Scan for the cell matching the given text and deliver its (x, y) coordinate at center. 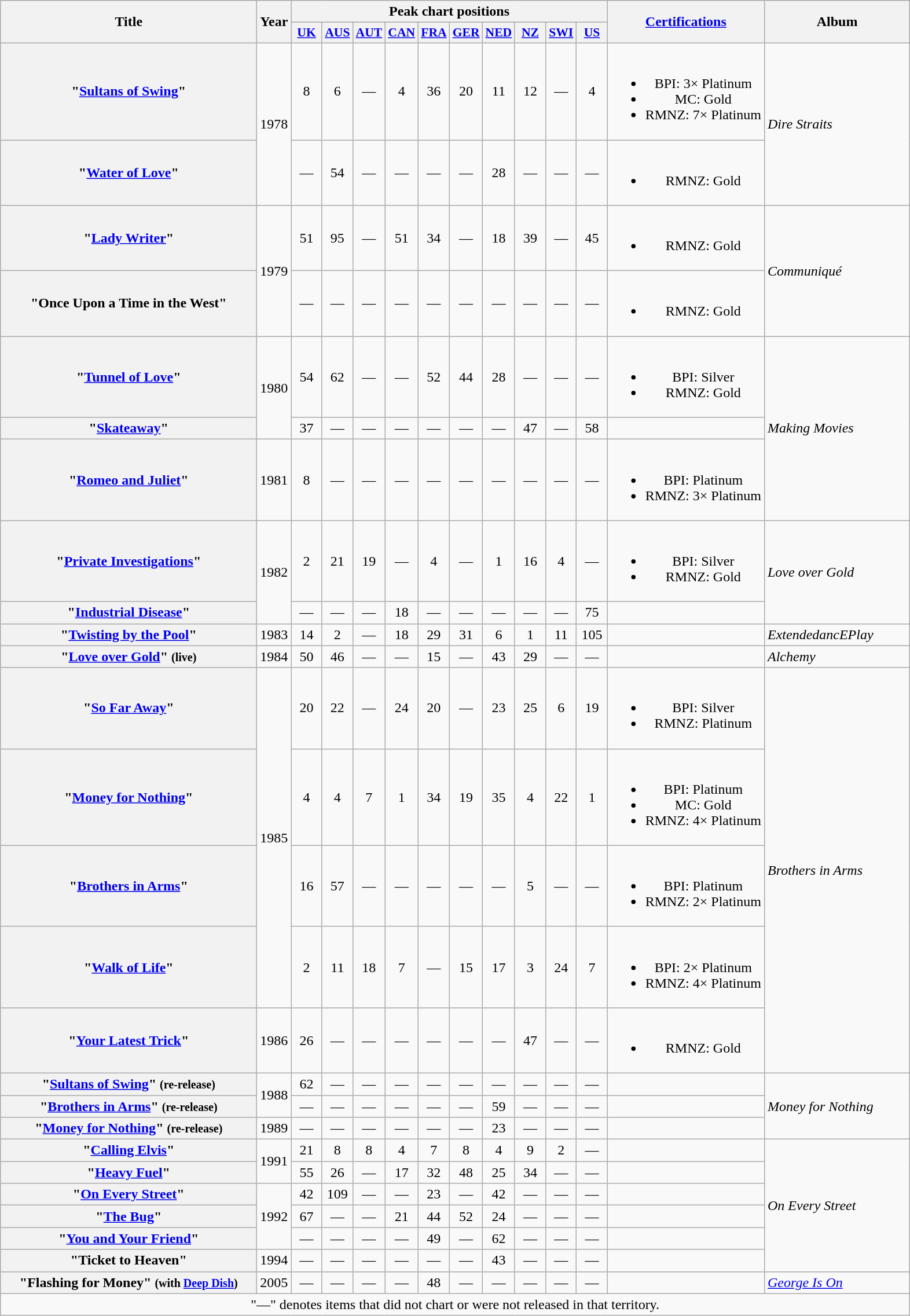
"The Bug" (129, 1216)
"Twisting by the Pool" (129, 635)
Title (129, 22)
Love over Gold (837, 572)
AUS (337, 33)
NZ (530, 33)
1994 (274, 1260)
FRA (434, 33)
Making Movies (837, 428)
39 (530, 239)
Album (837, 22)
GER (467, 33)
109 (337, 1194)
"Flashing for Money" (with Deep Dish) (129, 1282)
36 (434, 91)
1982 (274, 572)
32 (434, 1172)
46 (337, 657)
1981 (274, 480)
58 (592, 428)
SWI (562, 33)
"Romeo and Juliet" (129, 480)
BPI: PlatinumMC: GoldRMNZ: 4× Platinum (685, 797)
105 (592, 635)
75 (592, 613)
"So Far Away" (129, 708)
"Sultans of Swing" (129, 91)
Communiqué (837, 271)
"You and Your Friend" (129, 1238)
"Money for Nothing" (129, 797)
9 (530, 1150)
Money for Nothing (837, 1106)
1979 (274, 271)
1978 (274, 124)
"Walk of Life" (129, 967)
BPI: SilverRMNZ: Platinum (685, 708)
1986 (274, 1040)
1988 (274, 1095)
3 (530, 967)
"Love over Gold" (live) (129, 657)
"Industrial Disease" (129, 613)
31 (467, 635)
37 (307, 428)
UK (307, 33)
Alchemy (837, 657)
95 (337, 239)
1985 (274, 837)
Dire Straits (837, 124)
"Water of Love" (129, 173)
On Every Street (837, 1205)
Peak chart positions (449, 12)
1992 (274, 1216)
BPI: 2× PlatinumRMNZ: 4× Platinum (685, 967)
2005 (274, 1282)
57 (337, 886)
NED (499, 33)
12 (530, 91)
Certifications (685, 22)
"Tunnel of Love" (129, 377)
55 (307, 1172)
67 (307, 1216)
BPI: PlatinumRMNZ: 3× Platinum (685, 480)
35 (499, 797)
1980 (274, 388)
Year (274, 22)
"Skateaway" (129, 428)
ExtendedancEPlay (837, 635)
"Once Upon a Time in the West" (129, 303)
59 (499, 1106)
1984 (274, 657)
"Lady Writer" (129, 239)
1989 (274, 1128)
US (592, 33)
"Private Investigations" (129, 561)
CAN (402, 33)
45 (592, 239)
"Your Latest Trick" (129, 1040)
"Brothers in Arms" (129, 886)
1983 (274, 635)
"Calling Elvis" (129, 1150)
"Sultans of Swing" (re-release) (129, 1084)
AUT (369, 33)
"Brothers in Arms" (re-release) (129, 1106)
14 (307, 635)
"Money for Nothing" (re-release) (129, 1128)
"Heavy Fuel" (129, 1172)
BPI: PlatinumRMNZ: 2× Platinum (685, 886)
Brothers in Arms (837, 870)
1991 (274, 1161)
49 (434, 1238)
"On Every Street" (129, 1194)
"Ticket to Heaven" (129, 1260)
5 (530, 886)
50 (307, 657)
George Is On (837, 1282)
BPI: 3× PlatinumMC: GoldRMNZ: 7× Platinum (685, 91)
"—" denotes items that did not chart or were not released in that territory. (455, 1304)
